Output the [X, Y] coordinate of the center of the cell containing the given text.  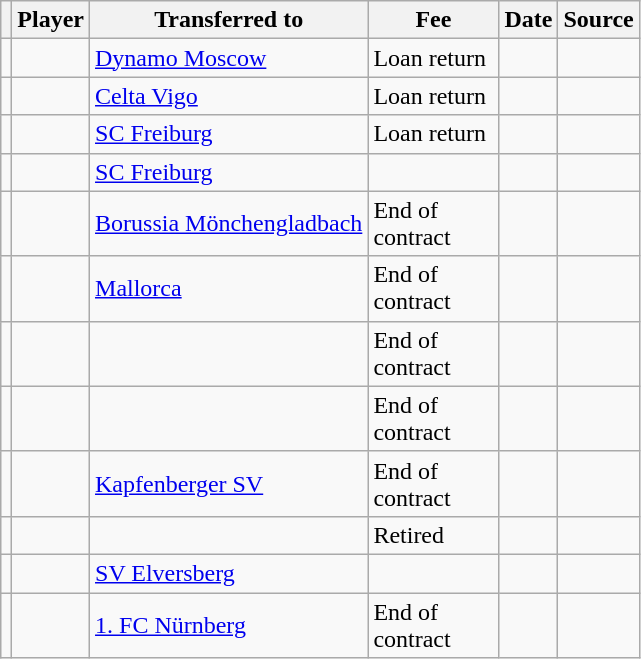
Borussia Mönchengladbach [229, 224]
1. FC Nürnberg [229, 624]
Dynamo Moscow [229, 58]
Celta Vigo [229, 96]
Fee [434, 20]
Mallorca [229, 288]
Retired [434, 535]
Source [598, 20]
Player [51, 20]
SV Elversberg [229, 573]
Transferred to [229, 20]
Kapfenberger SV [229, 484]
Date [528, 20]
